Capture the cell that displays the provided text and extract its [X, Y] central coordinate. 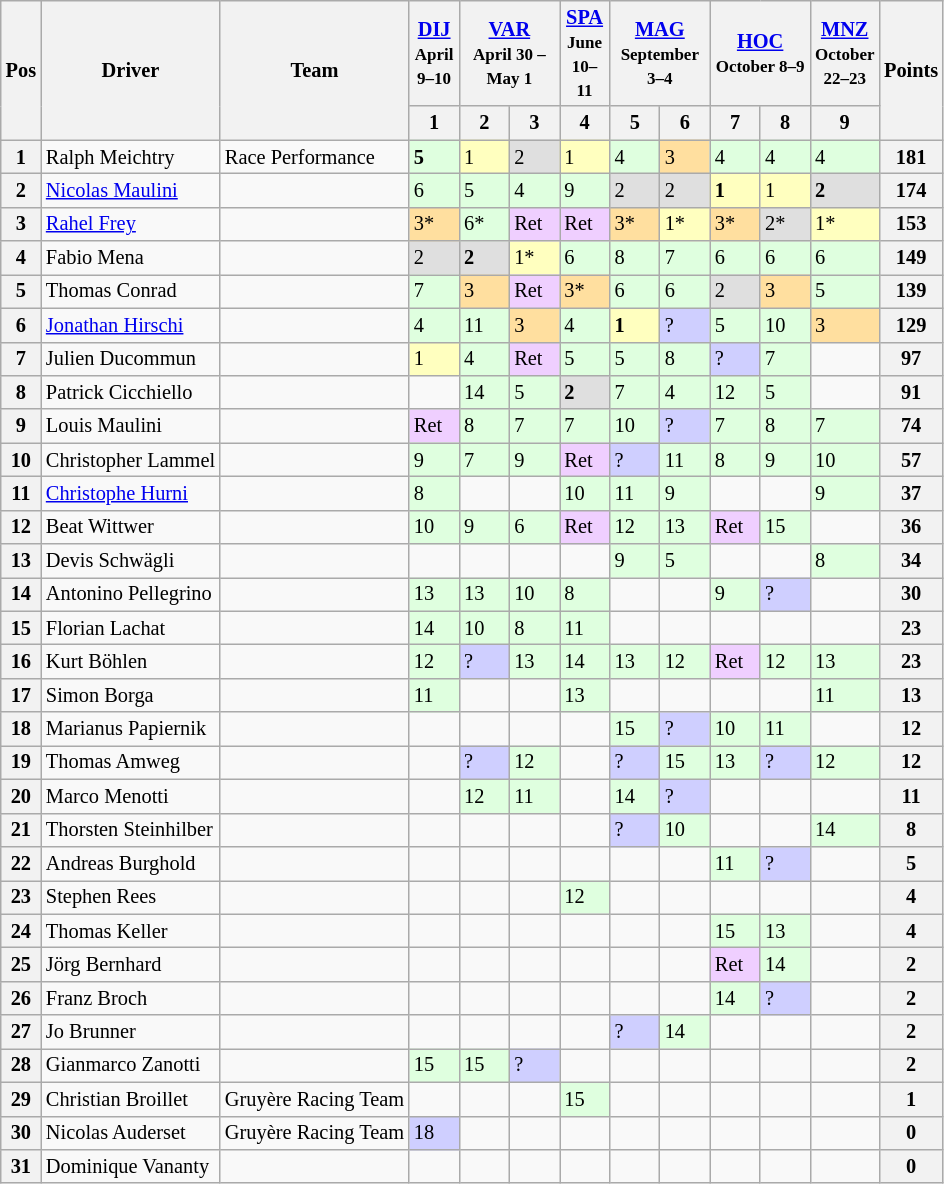
Kurt Böhlen [130, 661]
91 [911, 392]
26 [21, 998]
Jörg Bernhard [130, 964]
Pos [21, 70]
17 [21, 695]
DIJApril 9–10 [434, 53]
Race Performance [314, 157]
74 [911, 426]
Marco Menotti [130, 796]
Franz Broch [130, 998]
25 [21, 964]
Gianmarco Zanotti [130, 1065]
HOCOctober 8–9 [760, 53]
Christian Broillet [130, 1099]
Rahel Frey [130, 224]
Andreas Burghold [130, 863]
Stephen Rees [130, 897]
36 [911, 527]
Jonathan Hirschi [130, 325]
57 [911, 460]
174 [911, 190]
19 [21, 762]
Antonino Pellegrino [130, 594]
Nicolas Auderset [130, 1133]
Team [314, 70]
24 [21, 931]
149 [911, 258]
Fabio Mena [130, 258]
27 [21, 1032]
20 [21, 796]
2* [785, 224]
VARApril 30 – May 1 [509, 53]
Driver [130, 70]
97 [911, 359]
Marianus Papiernik [130, 729]
37 [911, 493]
Christophe Hurni [130, 493]
Thomas Keller [130, 931]
181 [911, 157]
Simon Borga [130, 695]
MNZOctober 22–23 [844, 53]
Nicolas Maulini [130, 190]
22 [21, 863]
Dominique Vananty [130, 1166]
Points [911, 70]
Florian Lachat [130, 628]
31 [21, 1166]
Thorsten Steinhilber [130, 830]
MAGSeptember 3–4 [660, 53]
Devis Schwägli [130, 561]
29 [21, 1099]
SPAJune 10–11 [585, 53]
153 [911, 224]
6* [484, 224]
Louis Maulini [130, 426]
Christopher Lammel [130, 460]
21 [21, 830]
Jo Brunner [130, 1032]
Thomas Conrad [130, 291]
Julien Ducommun [130, 359]
Patrick Cicchiello [130, 392]
Beat Wittwer [130, 527]
Thomas Amweg [130, 762]
Ralph Meichtry [130, 157]
139 [911, 291]
28 [21, 1065]
129 [911, 325]
16 [21, 661]
34 [911, 561]
